For the text-containing cell, return its midpoint in (x, y) coordinate format. 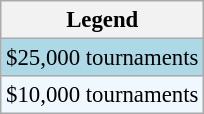
$25,000 tournaments (102, 58)
$10,000 tournaments (102, 95)
Legend (102, 20)
